Return (X, Y) of the center of cell containing provided text 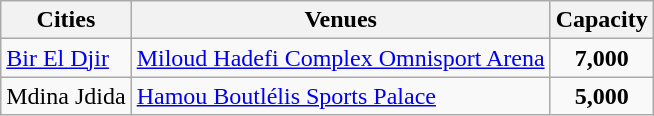
7,000 (602, 58)
Miloud Hadefi Complex Omnisport Arena (340, 58)
Venues (340, 20)
Mdina Jdida (66, 96)
Cities (66, 20)
Hamou Boutlélis Sports Palace (340, 96)
Bir El Djir (66, 58)
Capacity (602, 20)
5,000 (602, 96)
